For the text-containing cell, return its midpoint in (X, Y) coordinate format. 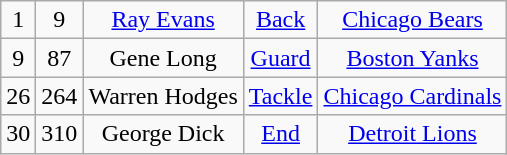
Chicago Cardinals (412, 96)
30 (18, 134)
26 (18, 96)
87 (60, 58)
Back (280, 20)
Warren Hodges (163, 96)
310 (60, 134)
Tackle (280, 96)
264 (60, 96)
Ray Evans (163, 20)
George Dick (163, 134)
Guard (280, 58)
1 (18, 20)
End (280, 134)
Detroit Lions (412, 134)
Chicago Bears (412, 20)
Boston Yanks (412, 58)
Gene Long (163, 58)
